Output the (X, Y) coordinate of the center of the cell containing the given text.  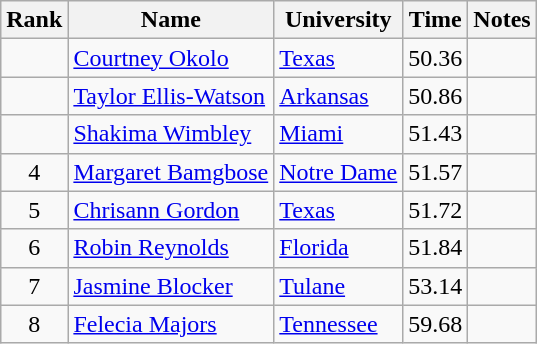
Time (436, 20)
Arkansas (338, 96)
Taylor Ellis-Watson (171, 96)
Florida (338, 248)
50.36 (436, 58)
Shakima Wimbley (171, 134)
University (338, 20)
Margaret Bamgbose (171, 172)
Name (171, 20)
53.14 (436, 286)
Notes (502, 20)
4 (34, 172)
Felecia Majors (171, 324)
51.72 (436, 210)
59.68 (436, 324)
8 (34, 324)
Robin Reynolds (171, 248)
Chrisann Gordon (171, 210)
51.84 (436, 248)
50.86 (436, 96)
Tennessee (338, 324)
Miami (338, 134)
51.43 (436, 134)
51.57 (436, 172)
Tulane (338, 286)
7 (34, 286)
Rank (34, 20)
5 (34, 210)
Courtney Okolo (171, 58)
6 (34, 248)
Jasmine Blocker (171, 286)
Notre Dame (338, 172)
